Extract the [x, y] coordinate from the center of the cell holding the provided text.  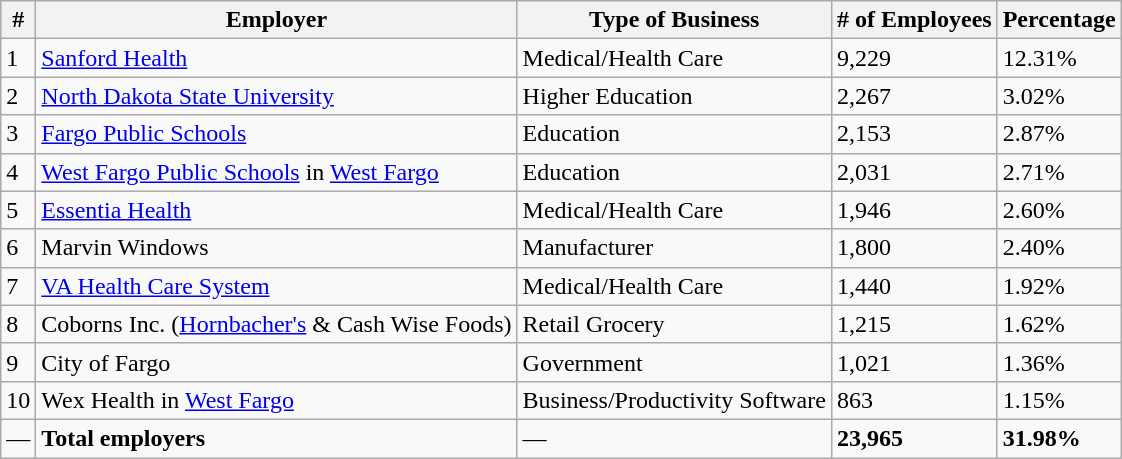
Higher Education [674, 96]
31.98% [1059, 438]
Marvin Windows [276, 248]
Fargo Public Schools [276, 134]
Employer [276, 20]
2.71% [1059, 172]
6 [18, 248]
1,215 [914, 324]
City of Fargo [276, 362]
1.15% [1059, 400]
10 [18, 400]
2,153 [914, 134]
Percentage [1059, 20]
1 [18, 58]
1,021 [914, 362]
1,440 [914, 286]
3.02% [1059, 96]
Wex Health in West Fargo [276, 400]
1.36% [1059, 362]
Manufacturer [674, 248]
Sanford Health [276, 58]
1.92% [1059, 286]
West Fargo Public Schools in West Fargo [276, 172]
VA Health Care System [276, 286]
Total employers [276, 438]
Government [674, 362]
Essentia Health [276, 210]
9 [18, 362]
# of Employees [914, 20]
863 [914, 400]
2 [18, 96]
2.60% [1059, 210]
3 [18, 134]
Coborns Inc. (Hornbacher's & Cash Wise Foods) [276, 324]
4 [18, 172]
2.87% [1059, 134]
23,965 [914, 438]
# [18, 20]
1,800 [914, 248]
2,031 [914, 172]
8 [18, 324]
2.40% [1059, 248]
12.31% [1059, 58]
Retail Grocery [674, 324]
Type of Business [674, 20]
5 [18, 210]
Business/Productivity Software [674, 400]
1.62% [1059, 324]
North Dakota State University [276, 96]
7 [18, 286]
9,229 [914, 58]
2,267 [914, 96]
1,946 [914, 210]
